Output the [x, y] coordinate of the center of the cell containing the given text.  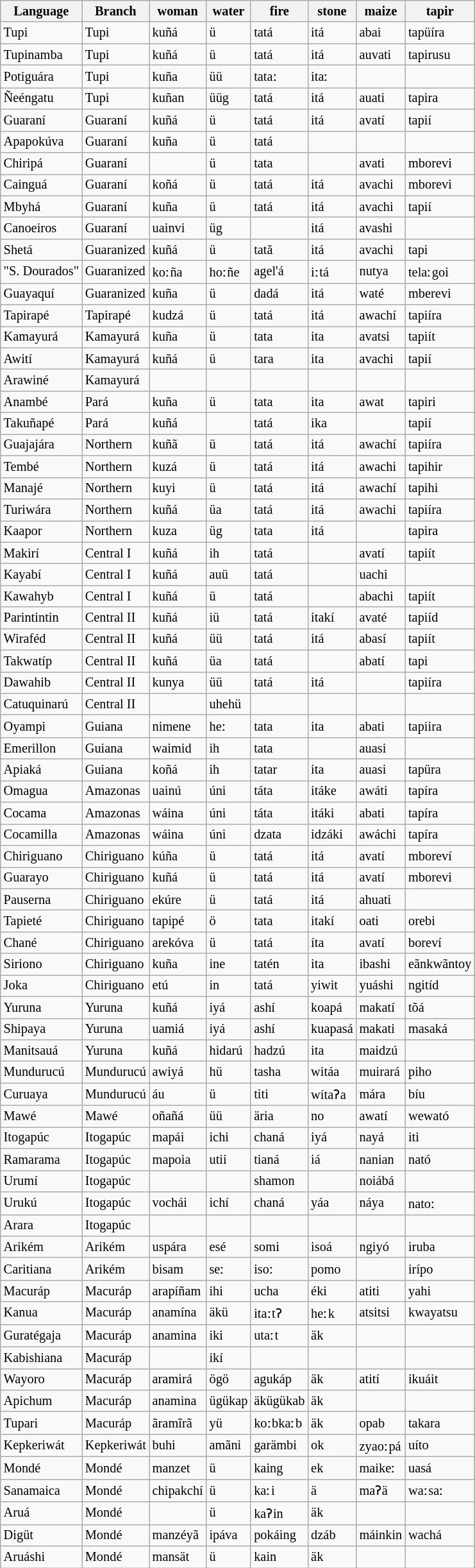
Cocama [41, 813]
áu [178, 1095]
Guajajára [41, 445]
auvati [381, 55]
manzet [178, 1468]
uainvi [178, 228]
Guarayo [41, 878]
Guratégaja [41, 1336]
isoː [279, 1269]
hadzú [279, 1050]
tapiri [440, 402]
ucha [279, 1291]
Sanamaica [41, 1490]
Dawahib [41, 683]
kuyi [178, 488]
arekóva [178, 942]
telaːgoi [440, 272]
uasá [440, 1468]
tapiíd [440, 618]
koapá [332, 1007]
Curuaya [41, 1095]
kudzá [178, 316]
Wayoro [41, 1379]
maidzú [381, 1050]
wachá [440, 1535]
Urukú [41, 1202]
abasí [381, 639]
yü [229, 1423]
Takwatíp [41, 661]
Cocamilla [41, 835]
kunya [178, 683]
mboreví [440, 856]
ügükap [229, 1401]
iü [229, 618]
chipakchí [178, 1490]
Emerillon [41, 748]
itaːtʔ [279, 1313]
waːsaː [440, 1490]
Canoeiros [41, 228]
Shetá [41, 250]
tapüra [440, 770]
Chané [41, 942]
tată [279, 250]
auati [381, 98]
"S. Dourados" [41, 272]
yáa [332, 1202]
woman [178, 11]
eãnkwãntoy [440, 964]
Kawahyb [41, 596]
Kaapor [41, 531]
itáke [332, 791]
wítaʔa [332, 1095]
avashi [381, 228]
ika [332, 423]
awat [381, 402]
tapir [440, 11]
piho [440, 1072]
tasha [279, 1072]
irípo [440, 1269]
Siriono [41, 964]
Digüt [41, 1535]
takara [440, 1423]
aramirá [178, 1379]
orebi [440, 921]
tapihir [440, 466]
awáti [381, 791]
Kanua [41, 1313]
ãramĩrã [178, 1423]
waté [381, 294]
mapái [178, 1138]
waimid [178, 748]
mapoia [178, 1159]
íta [332, 942]
pokáing [279, 1535]
Mbyhá [41, 207]
nutya [381, 272]
Manitsauá [41, 1050]
äkü [229, 1313]
kuñã [178, 445]
heː [229, 726]
dadá [279, 294]
Apichum [41, 1401]
shamon [279, 1181]
ichí [229, 1202]
somi [279, 1247]
Tapieté [41, 921]
hoːñe [229, 272]
ichi [229, 1138]
vochái [178, 1202]
natoː [440, 1202]
isoá [332, 1247]
ä [332, 1490]
náya [381, 1202]
Makirí [41, 553]
agel'á [279, 272]
fire [279, 11]
iruba [440, 1247]
agukáp [279, 1379]
ahuati [381, 899]
koːbkaːb [279, 1423]
Potiguára [41, 76]
Chiripá [41, 163]
tapiira [440, 726]
mberevi [440, 294]
avatsi [381, 337]
uspára [178, 1247]
iá [332, 1159]
atsitsi [381, 1313]
titi [279, 1095]
maize [381, 11]
in [229, 985]
uachi [381, 574]
zyaoːpá [381, 1445]
ihi [229, 1291]
iːtá [332, 272]
ine [229, 964]
kain [279, 1556]
Branch [115, 11]
äria [279, 1116]
uhehü [229, 704]
üüg [229, 98]
itaː [332, 76]
Shipaya [41, 1029]
abatí [381, 661]
Apapokúva [41, 142]
oñañá [178, 1116]
makati [381, 1029]
ek [332, 1468]
ekúre [178, 899]
arapíñam [178, 1291]
dzata [279, 835]
tatar [279, 770]
Wiraféd [41, 639]
wewató [440, 1116]
yuáshi [381, 985]
tapüíra [440, 33]
kuñan [178, 98]
äkügükab [279, 1401]
nató [440, 1159]
garämbi [279, 1445]
opab [381, 1423]
Arawiné [41, 380]
Manajé [41, 488]
Aruá [41, 1513]
avaté [381, 618]
atiti [381, 1291]
tatén [279, 964]
kuzá [178, 466]
kúña [178, 856]
idzáki [332, 835]
uainú [178, 791]
Tupari [41, 1423]
tataː [279, 76]
noiábá [381, 1181]
stone [332, 11]
ipáva [229, 1535]
yahi [440, 1291]
tapirusu [440, 55]
utaːt [279, 1336]
pomo [332, 1269]
Catuquinarú [41, 704]
nimene [178, 726]
ö [229, 921]
kaːi [279, 1490]
Ramarama [41, 1159]
iki [229, 1336]
ikuáit [440, 1379]
oati [381, 921]
heːk [332, 1313]
amãni [229, 1445]
Urumí [41, 1181]
abachi [381, 596]
ibashi [381, 964]
mára [381, 1095]
Caritiana [41, 1269]
tara [279, 359]
Aruáshi [41, 1556]
Kabishiana [41, 1358]
Ñeéngatu [41, 98]
uíto [440, 1445]
ikí [229, 1358]
kaʔin [279, 1513]
boreví [440, 942]
no [332, 1116]
manzéyã [178, 1535]
anamína [178, 1313]
Omagua [41, 791]
uamiá [178, 1029]
Tembé [41, 466]
Pauserna [41, 899]
kwayatsu [440, 1313]
nayá [381, 1138]
seː [229, 1269]
witáa [332, 1072]
water [229, 11]
masaká [440, 1029]
nanian [381, 1159]
kuza [178, 531]
dzáb [332, 1535]
yiwit [332, 985]
Takuñapé [41, 423]
maikeː [381, 1468]
Tupinamba [41, 55]
abai [381, 33]
Arara [41, 1225]
auü [229, 574]
awiyá [178, 1072]
Joka [41, 985]
bisam [178, 1269]
tõá [440, 1007]
Language [41, 11]
esé [229, 1247]
tapipé [178, 921]
Apiaká [41, 770]
buhi [178, 1445]
Turiwára [41, 509]
Kayabí [41, 574]
awatí [381, 1116]
bíu [440, 1095]
máinkin [381, 1535]
ngiyó [381, 1247]
mansät [178, 1556]
kaing [279, 1468]
koːña [178, 272]
ögö [229, 1379]
Awití [41, 359]
ok [332, 1445]
atití [381, 1379]
hü [229, 1072]
hidarú [229, 1050]
Cainguá [41, 185]
ngitíd [440, 985]
awáchi [381, 835]
utii [229, 1159]
avati [381, 163]
itáki [332, 813]
éki [332, 1291]
Anambé [41, 402]
maʔä [381, 1490]
muirará [381, 1072]
makatí [381, 1007]
Parintintin [41, 618]
kuapasá [332, 1029]
Oyampi [41, 726]
tianá [279, 1159]
Guayaquí [41, 294]
iti [440, 1138]
tapihi [440, 488]
etú [178, 985]
